Locate the cell with the specified text and output its [x, y] center coordinate. 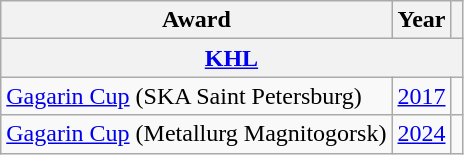
Award [196, 20]
Gagarin Cup (Metallurg Magnitogorsk) [196, 134]
2017 [422, 96]
Year [422, 20]
2024 [422, 134]
Gagarin Cup (SKA Saint Petersburg) [196, 96]
KHL [232, 58]
